Scan for the cell matching the given text and deliver its [X, Y] coordinate at center. 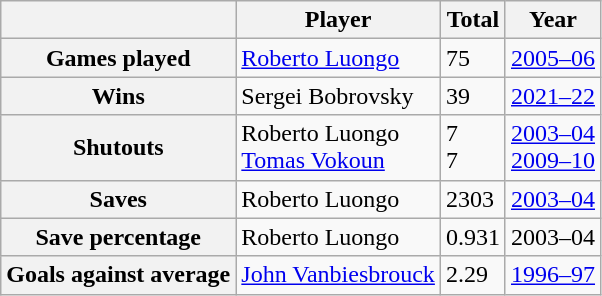
1996–97 [552, 275]
77 [472, 148]
39 [472, 96]
Goals against average [118, 275]
2021–22 [552, 96]
Total [472, 20]
0.931 [472, 237]
Year [552, 20]
Wins [118, 96]
Shutouts [118, 148]
John Vanbiesbrouck [338, 275]
Save percentage [118, 237]
75 [472, 58]
2003–042009–10 [552, 148]
Saves [118, 199]
Roberto LuongoTomas Vokoun [338, 148]
Player [338, 20]
2303 [472, 199]
2.29 [472, 275]
2005–06 [552, 58]
Sergei Bobrovsky [338, 96]
Games played [118, 58]
